Detect which cell encompasses the target text, then output its (x, y) center coordinate. 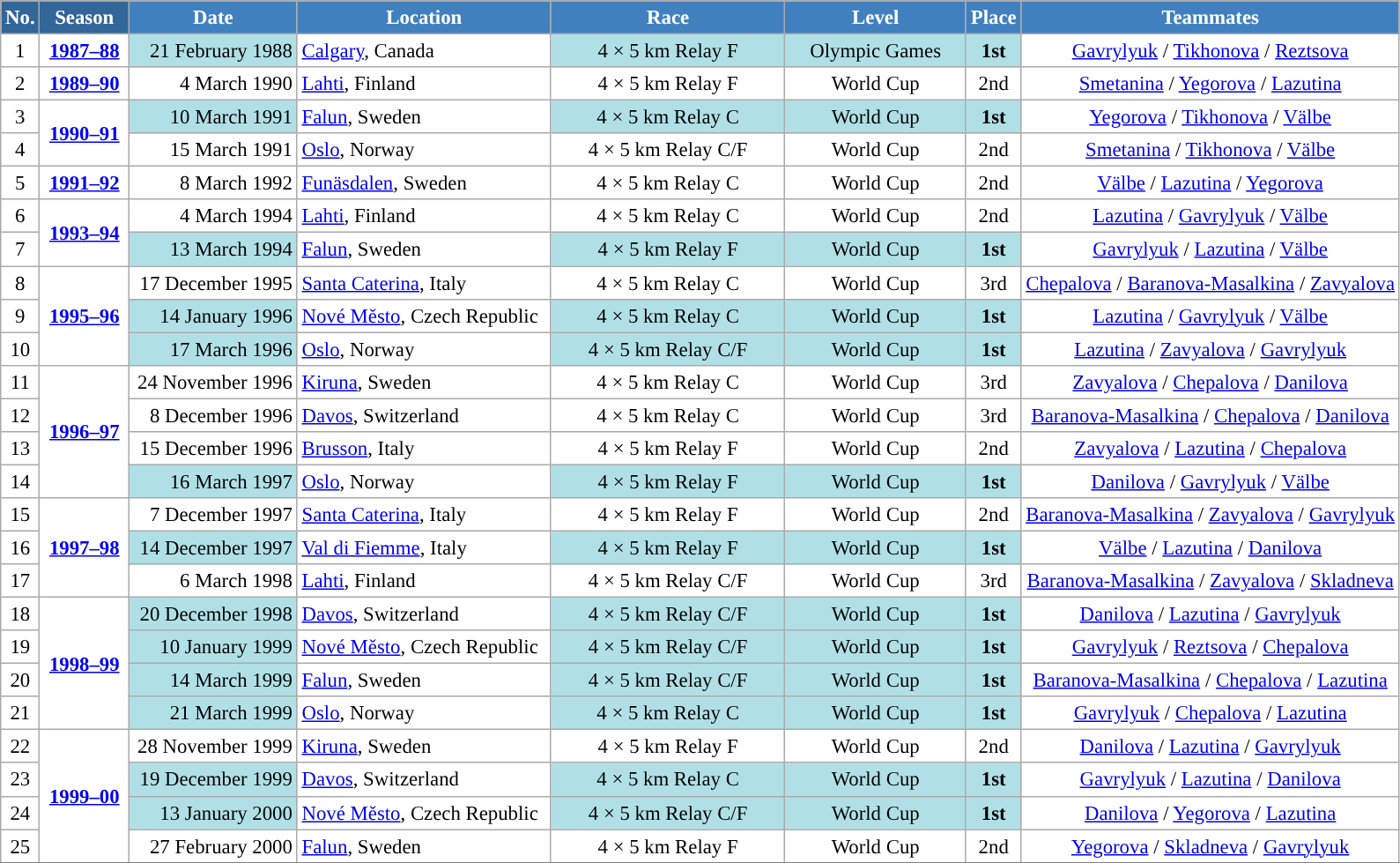
Olympic Games (876, 51)
24 November 1996 (213, 382)
1990–91 (85, 134)
24 (20, 813)
8 December 1996 (213, 415)
Funäsdalen, Sweden (424, 183)
Danilova / Yegorova / Lazutina (1211, 813)
4 (20, 150)
8 March 1992 (213, 183)
10 January 1999 (213, 647)
6 March 1998 (213, 581)
14 December 1997 (213, 547)
16 (20, 547)
Zavyalova / Chepalova / Danilova (1211, 382)
1995–96 (85, 316)
12 (20, 415)
Calgary, Canada (424, 51)
17 March 1996 (213, 349)
4 March 1990 (213, 84)
14 March 1999 (213, 681)
Place (993, 18)
Yegorova / Skladneva / Gavrylyuk (1211, 846)
Baranova-Masalkina / Chepalova / Lazutina (1211, 681)
Val di Fiemme, Italy (424, 547)
Zavyalova / Lazutina / Chepalova (1211, 449)
Gavrylyuk / Tikhonova / Reztsova (1211, 51)
21 March 1999 (213, 713)
8 (20, 283)
1993–94 (85, 233)
1996–97 (85, 431)
Välbe / Lazutina / Danilova (1211, 547)
7 December 1997 (213, 515)
1987–88 (85, 51)
21 (20, 713)
2 (20, 84)
1 (20, 51)
4 March 1994 (213, 216)
13 (20, 449)
Gavrylyuk / Chepalova / Lazutina (1211, 713)
Level (876, 18)
Baranova-Masalkina / Chepalova / Danilova (1211, 415)
17 December 1995 (213, 283)
Danilova / Gavrylyuk / Välbe (1211, 481)
1998–99 (85, 664)
Gavrylyuk / Lazutina / Välbe (1211, 249)
Baranova-Masalkina / Zavyalova / Skladneva (1211, 581)
Date (213, 18)
Location (424, 18)
15 March 1991 (213, 150)
11 (20, 382)
22 (20, 747)
14 January 1996 (213, 316)
17 (20, 581)
15 (20, 515)
Lazutina / Zavyalova / Gavrylyuk (1211, 349)
20 (20, 681)
27 February 2000 (213, 846)
16 March 1997 (213, 481)
10 (20, 349)
3 (20, 117)
Race (668, 18)
19 (20, 647)
Season (85, 18)
Gavrylyuk / Reztsova / Chepalova (1211, 647)
15 December 1996 (213, 449)
13 January 2000 (213, 813)
Teammates (1211, 18)
1989–90 (85, 84)
1991–92 (85, 183)
20 December 1998 (213, 614)
Yegorova / Tikhonova / Välbe (1211, 117)
6 (20, 216)
Välbe / Lazutina / Yegorova (1211, 183)
1999–00 (85, 796)
23 (20, 780)
No. (20, 18)
9 (20, 316)
21 February 1988 (213, 51)
Gavrylyuk / Lazutina / Danilova (1211, 780)
Baranova-Masalkina / Zavyalova / Gavrylyuk (1211, 515)
1997–98 (85, 548)
7 (20, 249)
Smetanina / Tikhonova / Välbe (1211, 150)
25 (20, 846)
13 March 1994 (213, 249)
10 March 1991 (213, 117)
28 November 1999 (213, 747)
14 (20, 481)
Smetanina / Yegorova / Lazutina (1211, 84)
19 December 1999 (213, 780)
5 (20, 183)
Chepalova / Baranova-Masalkina / Zavyalova (1211, 283)
18 (20, 614)
Brusson, Italy (424, 449)
